Return [x, y] of the center of cell containing provided text 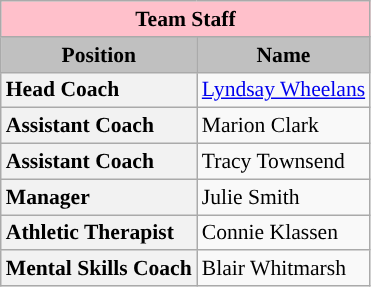
Julie Smith [284, 197]
Head Coach [99, 90]
Mental Skills Coach [99, 269]
Tracy Townsend [284, 162]
Blair Whitmarsh [284, 269]
Name [284, 55]
Manager [99, 197]
Marion Clark [284, 126]
Team Staff [186, 19]
Position [99, 55]
Connie Klassen [284, 233]
Lyndsay Wheelans [284, 90]
Athletic Therapist [99, 233]
